Return [X, Y] of the center of cell containing provided text 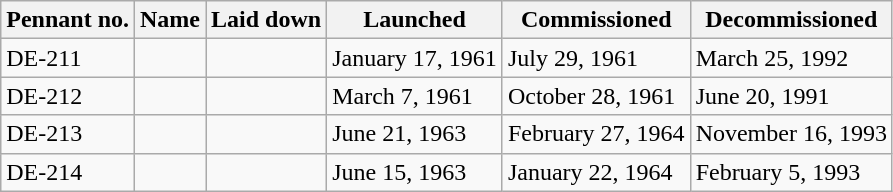
June 20, 1991 [791, 96]
Commissioned [596, 20]
Pennant no. [68, 20]
DE-214 [68, 172]
DE-213 [68, 134]
November 16, 1993 [791, 134]
January 17, 1961 [415, 58]
Name [170, 20]
June 21, 1963 [415, 134]
DE-212 [68, 96]
February 27, 1964 [596, 134]
March 7, 1961 [415, 96]
February 5, 1993 [791, 172]
DE-211 [68, 58]
June 15, 1963 [415, 172]
Laid down [266, 20]
March 25, 1992 [791, 58]
Decommissioned [791, 20]
Launched [415, 20]
July 29, 1961 [596, 58]
January 22, 1964 [596, 172]
October 28, 1961 [596, 96]
